Detect which cell encompasses the target text, then output its [X, Y] center coordinate. 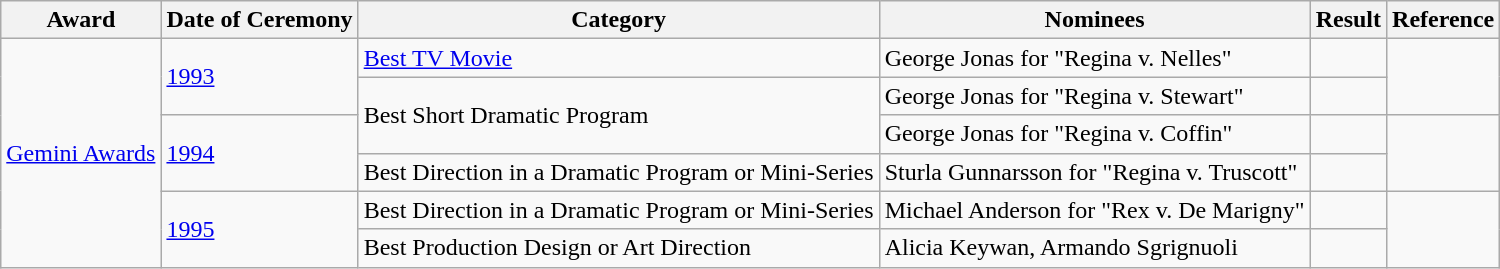
Alicia Keywan, Armando Sgrignuoli [1094, 248]
George Jonas for "Regina v. Nelles" [1094, 58]
Award [81, 20]
Reference [1444, 20]
Michael Anderson for "Rex v. De Marigny" [1094, 210]
Result [1348, 20]
Best Production Design or Art Direction [618, 248]
Category [618, 20]
1993 [260, 77]
Gemini Awards [81, 153]
1995 [260, 229]
Best TV Movie [618, 58]
Nominees [1094, 20]
Best Short Dramatic Program [618, 115]
1994 [260, 153]
Date of Ceremony [260, 20]
Sturla Gunnarsson for "Regina v. Truscott" [1094, 172]
George Jonas for "Regina v. Stewart" [1094, 96]
George Jonas for "Regina v. Coffin" [1094, 134]
